Determine the (X, Y) coordinate at the center of the cell enclosing the given text.  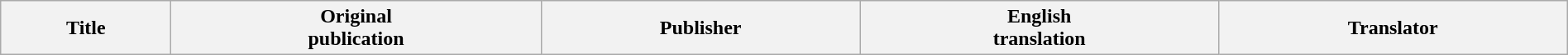
Title (86, 28)
Englishtranslation (1039, 28)
Originalpublication (356, 28)
Publisher (700, 28)
Translator (1393, 28)
